Determine the (X, Y) coordinate at the center of the cell enclosing the given text.  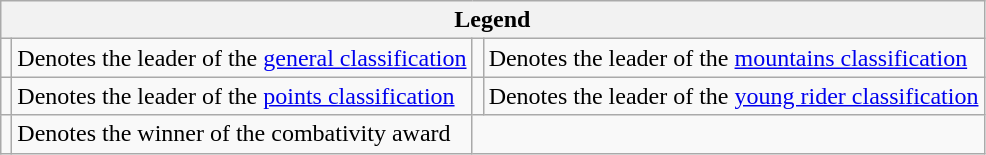
Denotes the winner of the combativity award (242, 134)
Legend (492, 20)
Denotes the leader of the general classification (242, 58)
Denotes the leader of the mountains classification (734, 58)
Denotes the leader of the points classification (242, 96)
Denotes the leader of the young rider classification (734, 96)
